For the text-containing cell, return its midpoint in (x, y) coordinate format. 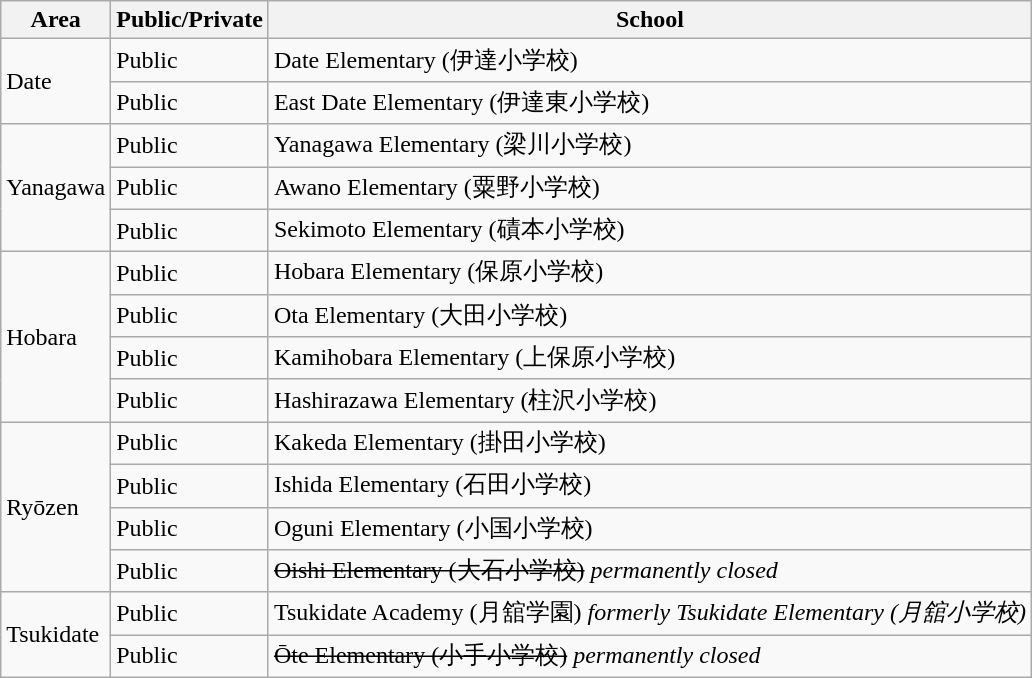
Ishida Elementary (石田小学校) (650, 486)
Tsukidate (56, 634)
Hobara (56, 337)
Tsukidate Academy (月舘学園) formerly Tsukidate Elementary (月舘小学校) (650, 614)
Date (56, 82)
Sekimoto Elementary (磧本小学校) (650, 230)
Ryōzen (56, 507)
Kamihobara Elementary (上保原小学校) (650, 358)
Oishi Elementary (大石小学校) permanently closed (650, 572)
Public/Private (190, 20)
Yanagawa Elementary (梁川小学校) (650, 146)
School (650, 20)
Kakeda Elementary (掛田小学校) (650, 444)
East Date Elementary (伊達東小学校) (650, 102)
Area (56, 20)
Ōte Elementary (小手小学校) permanently closed (650, 656)
Hobara Elementary (保原小学校) (650, 274)
Ota Elementary (大田小学校) (650, 316)
Hashirazawa Elementary (柱沢小学校) (650, 400)
Date Elementary (伊達小学校) (650, 60)
Awano Elementary (粟野小学校) (650, 188)
Oguni Elementary (小国小学校) (650, 528)
Yanagawa (56, 188)
